Output the [x, y] coordinate of the center of the cell containing the given text.  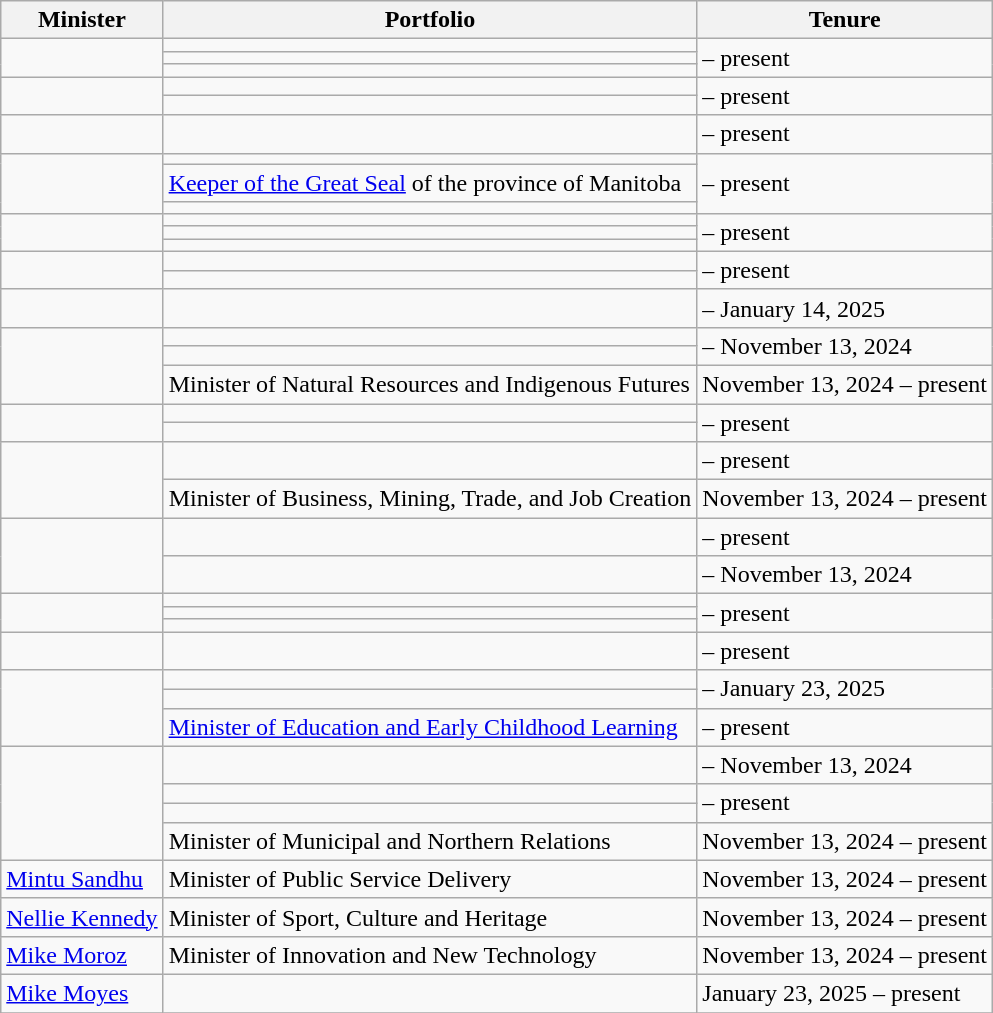
Minister of Public Service Delivery [430, 879]
Minister [82, 20]
Mike Moroz [82, 955]
Minister of Education and Early Childhood Learning [430, 727]
Keeper of the Great Seal of the province of Manitoba [430, 183]
Portfolio [430, 20]
Mintu Sandhu [82, 879]
Tenure [845, 20]
Minister of Sport, Culture and Heritage [430, 917]
Nellie Kennedy [82, 917]
– January 14, 2025 [845, 308]
– January 23, 2025 [845, 689]
January 23, 2025 – present [845, 993]
Minister of Natural Resources and Indigenous Futures [430, 384]
Minister of Innovation and New Technology [430, 955]
Mike Moyes [82, 993]
Minister of Municipal and Northern Relations [430, 841]
Minister of Business, Mining, Trade, and Job Creation [430, 499]
